Return the [x, y] coordinate for the center point of the cell that contains the specified text.  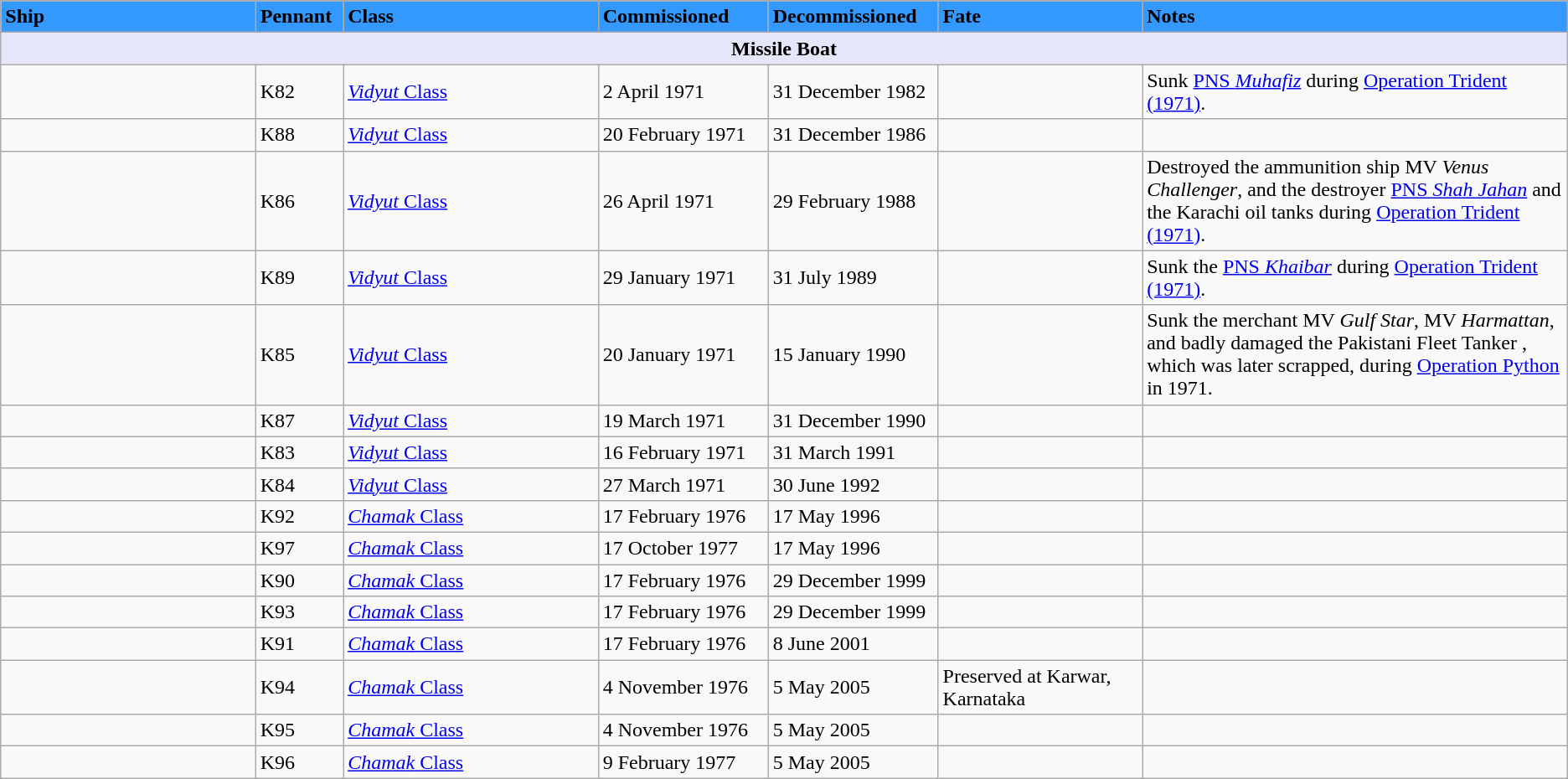
8 June 2001 [853, 644]
K84 [299, 484]
Preserved at Karwar, Karnataka [1040, 687]
K83 [299, 452]
27 March 1971 [683, 484]
Notes [1355, 17]
Missile Boat [784, 49]
26 April 1971 [683, 201]
K97 [299, 548]
31 March 1991 [853, 452]
Commissioned [683, 17]
20 January 1971 [683, 355]
29 February 1988 [853, 201]
16 February 1971 [683, 452]
31 December 1982 [853, 92]
20 February 1971 [683, 135]
Sunk PNS Muhafiz during Operation Trident (1971). [1355, 92]
K89 [299, 278]
K96 [299, 762]
Sunk the PNS Khaibar during Operation Trident (1971). [1355, 278]
2 April 1971 [683, 92]
K92 [299, 516]
9 February 1977 [683, 762]
31 December 1986 [853, 135]
K95 [299, 730]
Decommissioned [853, 17]
31 July 1989 [853, 278]
Fate [1040, 17]
K90 [299, 580]
K86 [299, 201]
K88 [299, 135]
K91 [299, 644]
Destroyed the ammunition ship MV Venus Challenger, and the destroyer PNS Shah Jahan and the Karachi oil tanks during Operation Trident (1971). [1355, 201]
31 December 1990 [853, 420]
Ship [128, 17]
19 March 1971 [683, 420]
30 June 1992 [853, 484]
17 October 1977 [683, 548]
29 January 1971 [683, 278]
K87 [299, 420]
K93 [299, 612]
Pennant [299, 17]
15 January 1990 [853, 355]
K94 [299, 687]
Class [471, 17]
K82 [299, 92]
K85 [299, 355]
